Capture the cell that displays the provided text and extract its (x, y) central coordinate. 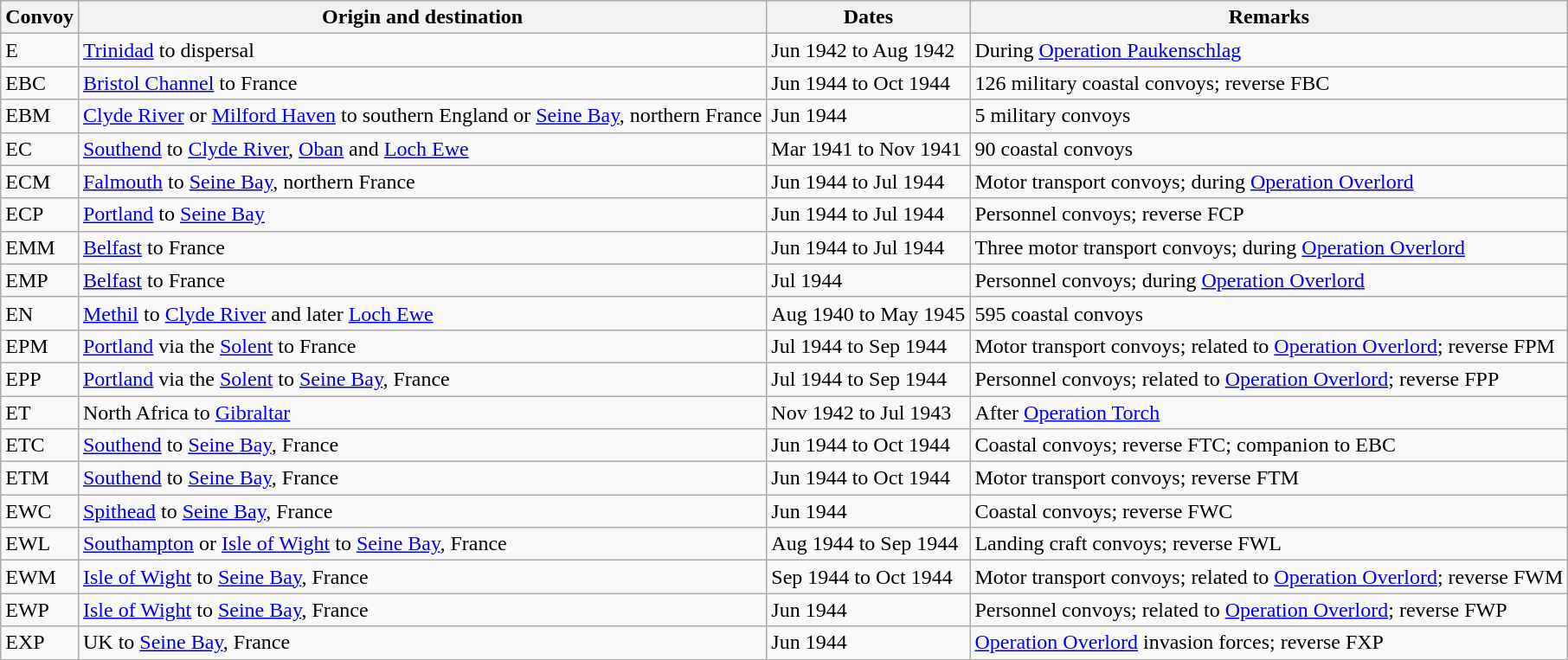
Southend to Clyde River, Oban and Loch Ewe (422, 149)
Mar 1941 to Nov 1941 (869, 149)
Motor transport convoys; reverse FTM (1269, 478)
ETC (40, 445)
ETM (40, 478)
Motor transport convoys; related to Operation Overlord; reverse FWM (1269, 577)
EWL (40, 544)
EMP (40, 280)
5 military convoys (1269, 116)
Aug 1944 to Sep 1944 (869, 544)
Coastal convoys; reverse FTC; companion to EBC (1269, 445)
Motor transport convoys; during Operation Overlord (1269, 182)
595 coastal convoys (1269, 313)
EWC (40, 511)
EN (40, 313)
E (40, 50)
EPP (40, 379)
Nov 1942 to Jul 1943 (869, 413)
90 coastal convoys (1269, 149)
Motor transport convoys; related to Operation Overlord; reverse FPM (1269, 346)
126 military coastal convoys; reverse FBC (1269, 83)
Convoy (40, 17)
EXP (40, 643)
Jun 1942 to Aug 1942 (869, 50)
EBC (40, 83)
Clyde River or Milford Haven to southern England or Seine Bay, northern France (422, 116)
Coastal convoys; reverse FWC (1269, 511)
Portland via the Solent to France (422, 346)
Aug 1940 to May 1945 (869, 313)
Southampton or Isle of Wight to Seine Bay, France (422, 544)
EWM (40, 577)
North Africa to Gibraltar (422, 413)
Portland to Seine Bay (422, 215)
EWP (40, 610)
Three motor transport convoys; during Operation Overlord (1269, 247)
EPM (40, 346)
Sep 1944 to Oct 1944 (869, 577)
Portland via the Solent to Seine Bay, France (422, 379)
Personnel convoys; reverse FCP (1269, 215)
Falmouth to Seine Bay, northern France (422, 182)
Personnel convoys; related to Operation Overlord; reverse FPP (1269, 379)
ECM (40, 182)
UK to Seine Bay, France (422, 643)
Operation Overlord invasion forces; reverse FXP (1269, 643)
ET (40, 413)
EMM (40, 247)
After Operation Torch (1269, 413)
Remarks (1269, 17)
Jul 1944 (869, 280)
EC (40, 149)
Spithead to Seine Bay, France (422, 511)
EBM (40, 116)
Bristol Channel to France (422, 83)
Origin and destination (422, 17)
Landing craft convoys; reverse FWL (1269, 544)
Trinidad to dispersal (422, 50)
Personnel convoys; related to Operation Overlord; reverse FWP (1269, 610)
Dates (869, 17)
Personnel convoys; during Operation Overlord (1269, 280)
ECP (40, 215)
Methil to Clyde River and later Loch Ewe (422, 313)
During Operation Paukenschlag (1269, 50)
